Capture the cell that displays the provided text and extract its (x, y) central coordinate. 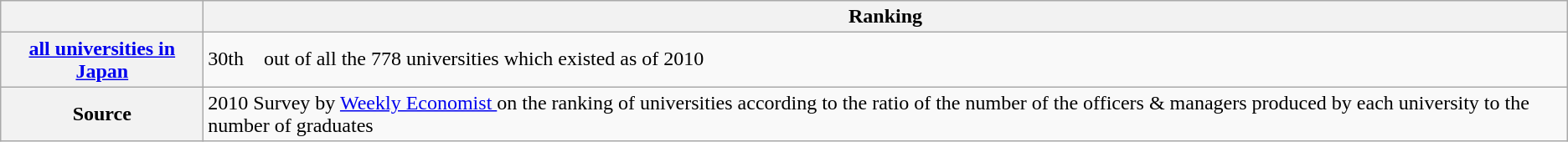
30th out of all the 778 universities which existed as of 2010 (885, 60)
Ranking (885, 17)
all universities in Japan (102, 60)
Source (102, 114)
